Capture the cell that displays the provided text and extract its (X, Y) central coordinate. 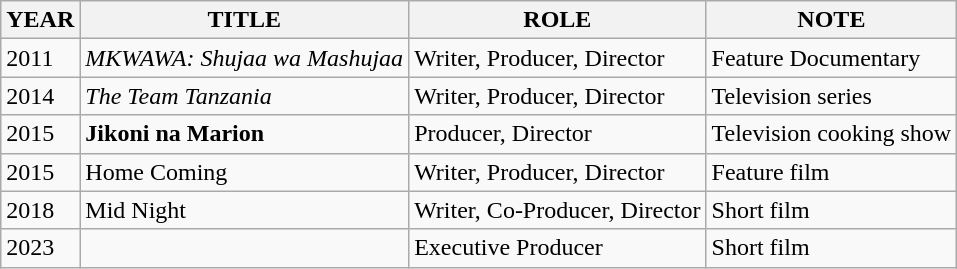
Executive Producer (558, 248)
Feature film (832, 172)
Jikoni na Marion (244, 134)
Producer, Director (558, 134)
Feature Documentary (832, 58)
The Team Tanzania (244, 96)
Mid Night (244, 210)
MKWAWA: Shujaa wa Mashujaa (244, 58)
TITLE (244, 20)
2011 (40, 58)
Home Coming (244, 172)
YEAR (40, 20)
2023 (40, 248)
2014 (40, 96)
ROLE (558, 20)
2018 (40, 210)
Television series (832, 96)
Writer, Co-Producer, Director (558, 210)
Television cooking show (832, 134)
NOTE (832, 20)
